Identify which cell holds the provided text, then report its [x, y] central coordinate. 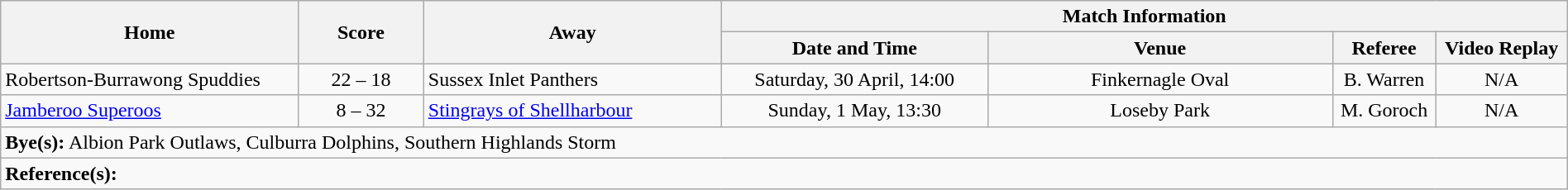
Sunday, 1 May, 13:30 [854, 111]
B. Warren [1384, 79]
Home [150, 32]
Reference(s): [784, 173]
Sussex Inlet Panthers [572, 79]
Stingrays of Shellharbour [572, 111]
Referee [1384, 48]
Match Information [1145, 17]
Saturday, 30 April, 14:00 [854, 79]
Jamberoo Superoos [150, 111]
Video Replay [1502, 48]
Finkernagle Oval [1159, 79]
Bye(s): Albion Park Outlaws, Culburra Dolphins, Southern Highlands Storm [784, 142]
8 – 32 [361, 111]
Robertson-Burrawong Spuddies [150, 79]
22 – 18 [361, 79]
Away [572, 32]
Loseby Park [1159, 111]
Date and Time [854, 48]
Score [361, 32]
Venue [1159, 48]
M. Goroch [1384, 111]
